Scan for the cell matching the given text and deliver its (X, Y) coordinate at center. 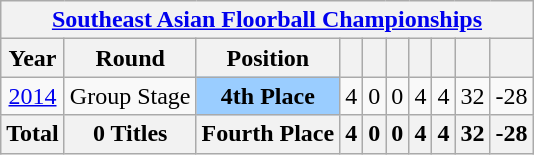
2014 (33, 96)
Group Stage (130, 96)
Round (130, 58)
4th Place (268, 96)
Year (33, 58)
0 Titles (130, 134)
Total (33, 134)
Position (268, 58)
Southeast Asian Floorball Championships (267, 20)
Fourth Place (268, 134)
